Scan for the cell matching the given text and deliver its (x, y) coordinate at center. 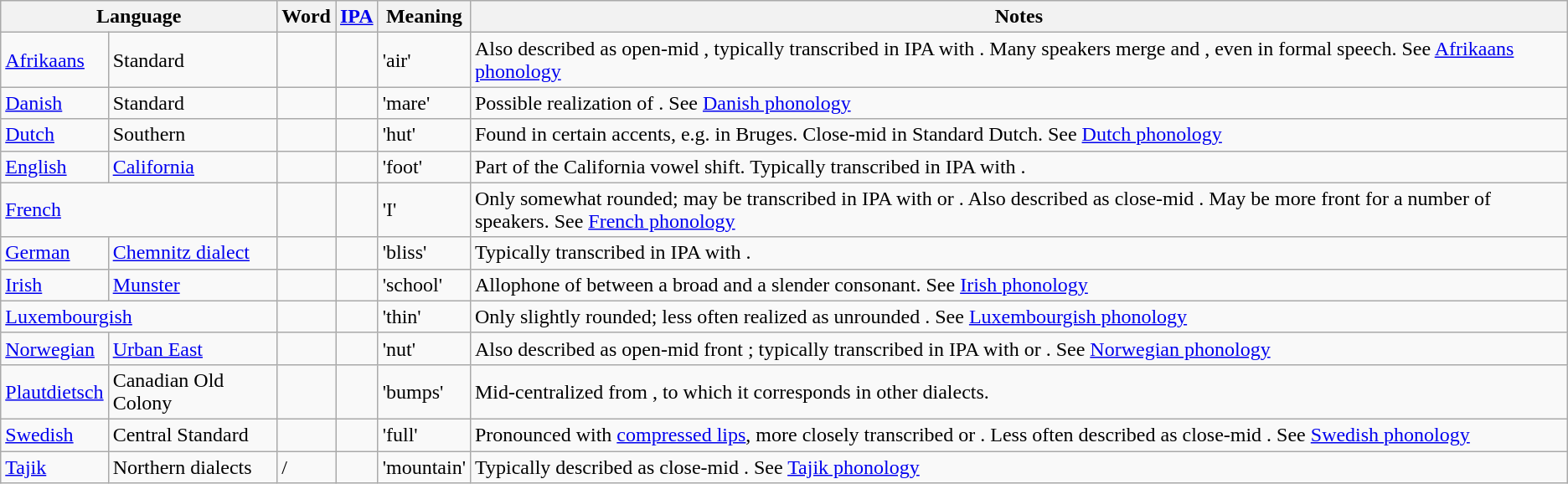
Irish (54, 285)
Possible realization of . See Danish phonology (1019, 103)
Dutch (54, 135)
Word (307, 17)
'bumps' (424, 392)
'mountain' (424, 466)
German (54, 253)
'foot' (424, 167)
Meaning (424, 17)
'bliss' (424, 253)
French (139, 209)
Afrikaans (54, 60)
Central Standard (193, 435)
Pronounced with compressed lips, more closely transcribed or . Less often described as close-mid . See Swedish phonology (1019, 435)
Notes (1019, 17)
California (193, 167)
'air' (424, 60)
Norwegian (54, 348)
Also described as open-mid front ; typically transcribed in IPA with or . See Norwegian phonology (1019, 348)
Typically transcribed in IPA with . (1019, 253)
Plautdietsch (54, 392)
Chemnitz dialect (193, 253)
Northern dialects (193, 466)
'thin' (424, 317)
Mid-centralized from , to which it corresponds in other dialects. (1019, 392)
Tajik (54, 466)
Luxembourgish (139, 317)
Typically described as close-mid . See Tajik phonology (1019, 466)
Canadian Old Colony (193, 392)
Also described as open-mid , typically transcribed in IPA with . Many speakers merge and , even in formal speech. See Afrikaans phonology (1019, 60)
Urban East (193, 348)
/ (307, 466)
'I' (424, 209)
English (54, 167)
Found in certain accents, e.g. in Bruges. Close-mid in Standard Dutch. See Dutch phonology (1019, 135)
Allophone of between a broad and a slender consonant. See Irish phonology (1019, 285)
'hut' (424, 135)
Southern (193, 135)
IPA (357, 17)
'school' (424, 285)
Language (139, 17)
'full' (424, 435)
Munster (193, 285)
Danish (54, 103)
Part of the California vowel shift. Typically transcribed in IPA with . (1019, 167)
Only slightly rounded; less often realized as unrounded . See Luxembourgish phonology (1019, 317)
'nut' (424, 348)
'mare' (424, 103)
Swedish (54, 435)
